Return the [X, Y] coordinate for the center point of the cell that contains the specified text.  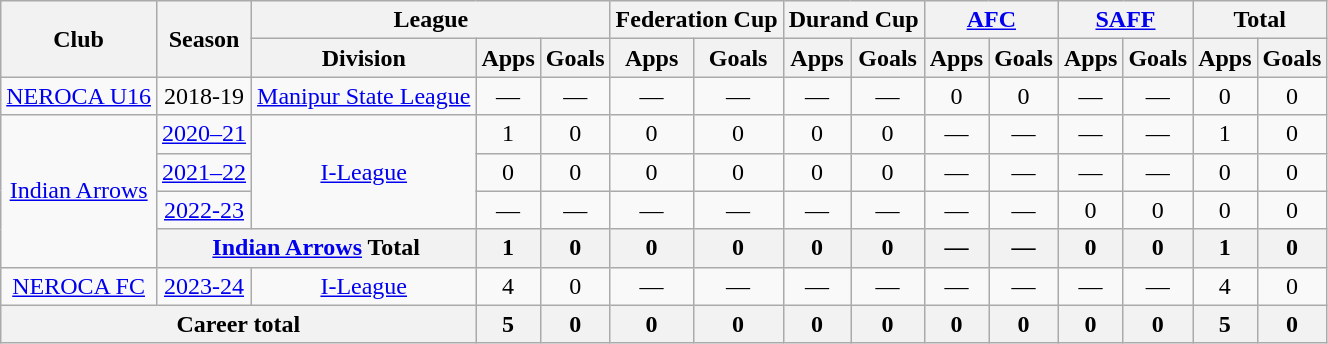
NEROCA U16 [79, 96]
2020–21 [204, 134]
Indian Arrows [79, 191]
NEROCA FC [79, 286]
AFC [991, 20]
2022-23 [204, 210]
Federation Cup [696, 20]
Durand Cup [854, 20]
Club [79, 39]
Division [364, 58]
Total [1260, 20]
SAFF [1125, 20]
League [431, 20]
Indian Arrows Total [316, 248]
2021–22 [204, 172]
Season [204, 39]
Manipur State League [364, 96]
2023-24 [204, 286]
2018-19 [204, 96]
Career total [238, 324]
